Return [X, Y] of the center of cell containing provided text 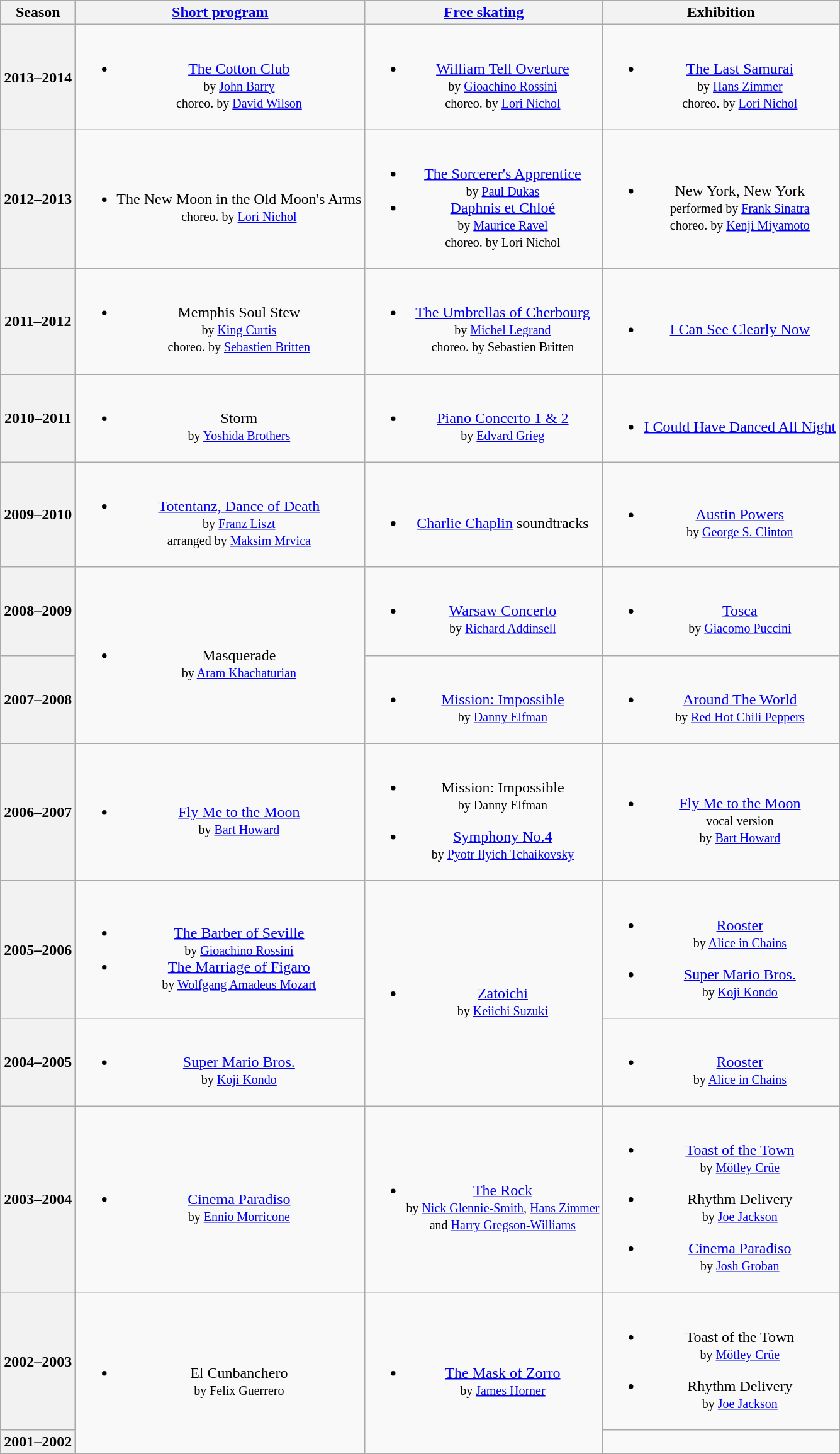
Mission: Impossible by Danny Elfman Symphony No.4 by Pyotr Ilyich Tchaikovsky [484, 812]
The Cotton Club by John Barry choreo. by David Wilson [220, 77]
2003–2004 [38, 1199]
Austin Powers by George S. Clinton [721, 515]
2005–2006 [38, 949]
Fly Me to the Moon vocal version by Bart Howard [721, 812]
2011–2012 [38, 321]
New York, New York performed by Frank Sinatra choreo. by Kenji Miyamoto [721, 199]
The Mask of Zorro by James Horner [484, 1373]
2013–2014 [38, 77]
Memphis Soul Stew by King Curtis choreo. by Sebastien Britten [220, 321]
2007–2008 [38, 699]
Exhibition [721, 13]
Rooster by Alice in Chains Super Mario Bros. by Koji Kondo [721, 949]
Totentanz, Dance of Death by Franz Liszt arranged by Maksim Mrvica [220, 515]
Toast of the Town by Mötley Crüe Rhythm Delivery by Joe Jackson Cinema Paradiso by Josh Groban [721, 1199]
William Tell Overture by Gioachino Rossini choreo. by Lori Nichol [484, 77]
El Cunbanchero by Felix Guerrero [220, 1373]
Free skating [484, 13]
I Could Have Danced All Night [721, 418]
Tosca by Giacomo Puccini [721, 611]
2004–2005 [38, 1062]
Around The World by Red Hot Chili Peppers [721, 699]
2012–2013 [38, 199]
The Rock by Nick Glennie-Smith, Hans Zimmer and Harry Gregson-Williams [484, 1199]
2008–2009 [38, 611]
The Sorcerer's Apprentice by Paul Dukas Daphnis et Chloé by Maurice Ravel choreo. by Lori Nichol [484, 199]
Toast of the Town by Mötley Crüe Rhythm Delivery by Joe Jackson [721, 1361]
2001–2002 [38, 1442]
Season [38, 13]
Zatoichi by Keiichi Suzuki [484, 993]
Cinema Paradiso by Ennio Morricone [220, 1199]
Piano Concerto 1 & 2 by Edvard Grieg [484, 418]
Mission: Impossible by Danny Elfman [484, 699]
2002–2003 [38, 1361]
I Can See Clearly Now [721, 321]
The Barber of Seville by Gioachino Rossini The Marriage of Figaro by Wolfgang Amadeus Mozart [220, 949]
Super Mario Bros. by Koji Kondo [220, 1062]
The Umbrellas of Cherbourg by Michel Legrand choreo. by Sebastien Britten [484, 321]
Storm by Yoshida Brothers [220, 418]
Masquerade by Aram Khachaturian [220, 655]
The Last Samurai by Hans Zimmer choreo. by Lori Nichol [721, 77]
Short program [220, 13]
Rooster by Alice in Chains [721, 1062]
2009–2010 [38, 515]
Warsaw Concerto by Richard Addinsell [484, 611]
2010–2011 [38, 418]
2006–2007 [38, 812]
Fly Me to the Moon by Bart Howard [220, 812]
The New Moon in the Old Moon's Arms choreo. by Lori Nichol [220, 199]
Charlie Chaplin soundtracks [484, 515]
